Scan for the cell matching the given text and deliver its (X, Y) coordinate at center. 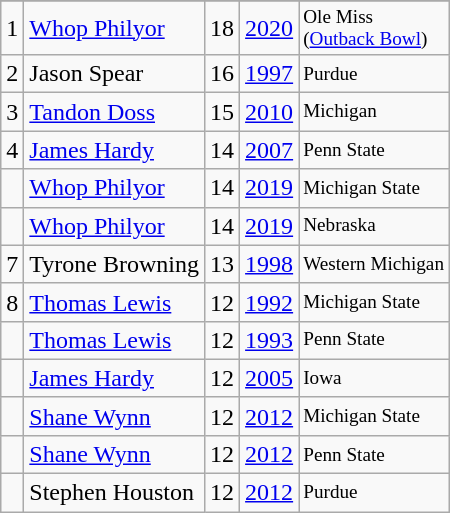
1 (12, 28)
15 (222, 112)
Tandon Doss (114, 112)
2010 (270, 112)
Western Michigan (374, 264)
2007 (270, 150)
3 (12, 112)
18 (222, 28)
1997 (270, 74)
8 (12, 302)
1993 (270, 340)
Stephen Houston (114, 493)
4 (12, 150)
Michigan (374, 112)
16 (222, 74)
1998 (270, 264)
Tyrone Browning (114, 264)
2020 (270, 28)
2005 (270, 378)
2 (12, 74)
Ole Miss(Outback Bowl) (374, 28)
13 (222, 264)
7 (12, 264)
Nebraska (374, 226)
Jason Spear (114, 74)
Iowa (374, 378)
1992 (270, 302)
